Output the (X, Y) coordinate of the center of the cell containing the given text.  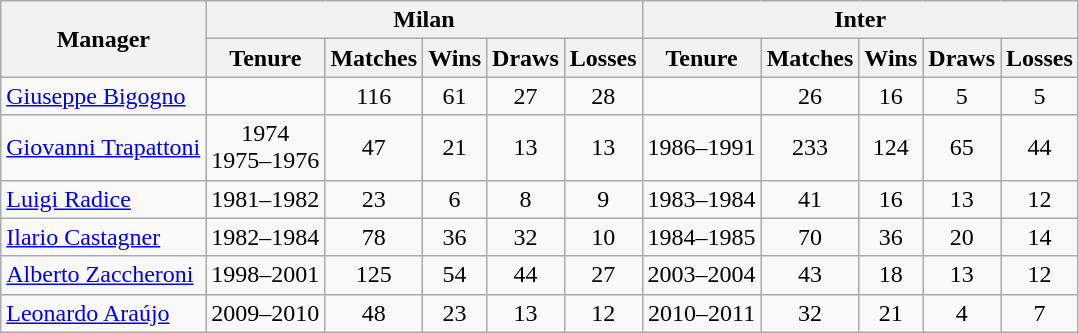
Giuseppe Bigogno (104, 96)
4 (962, 313)
Inter (860, 20)
28 (603, 96)
1983–1984 (702, 199)
48 (374, 313)
7 (1040, 313)
65 (962, 148)
10 (603, 237)
Giovanni Trapattoni (104, 148)
1986–1991 (702, 148)
8 (526, 199)
116 (374, 96)
2003–2004 (702, 275)
Luigi Radice (104, 199)
1981–1982 (266, 199)
18 (891, 275)
14 (1040, 237)
233 (810, 148)
Alberto Zaccheroni (104, 275)
Milan (424, 20)
61 (455, 96)
1982–1984 (266, 237)
20 (962, 237)
43 (810, 275)
6 (455, 199)
Manager (104, 39)
9 (603, 199)
41 (810, 199)
54 (455, 275)
1998–2001 (266, 275)
1984–1985 (702, 237)
70 (810, 237)
125 (374, 275)
2010–2011 (702, 313)
47 (374, 148)
Ilario Castagner (104, 237)
78 (374, 237)
19741975–1976 (266, 148)
124 (891, 148)
Leonardo Araújo (104, 313)
26 (810, 96)
2009–2010 (266, 313)
